Provide the [x, y] coordinate of the cell's center where the given text is located.  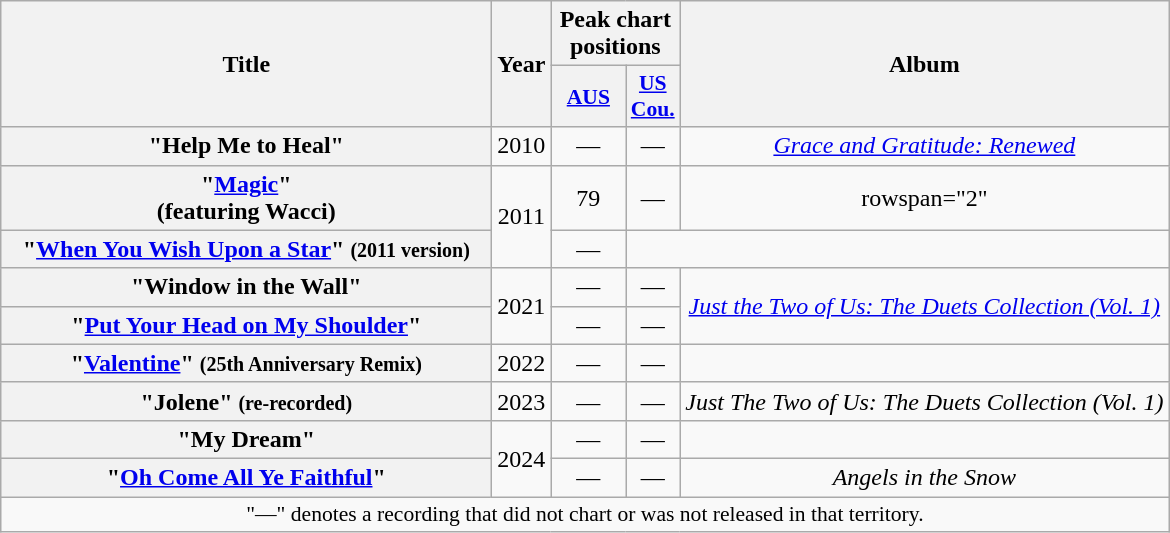
2024 [522, 458]
USCou. [653, 96]
"When You Wish Upon a Star" (2011 version) [246, 249]
79 [588, 198]
Peak chart positions [616, 34]
"My Dream" [246, 439]
2022 [522, 363]
Just The Two of Us: The Duets Collection (Vol. 1) [924, 401]
Angels in the Snow [924, 477]
"Jolene" (re-recorded) [246, 401]
rowspan="2" [924, 198]
"—" denotes a recording that did not chart or was not released in that territory. [585, 514]
AUS [588, 96]
Title [246, 64]
"Oh Come All Ye Faithful" [246, 477]
Year [522, 64]
"Window in the Wall" [246, 287]
Grace and Gratitude: Renewed [924, 146]
2023 [522, 401]
"Put Your Head on My Shoulder" [246, 325]
"Magic" (featuring Wacci) [246, 198]
"Help Me to Heal" [246, 146]
2010 [522, 146]
Just the Two of Us: The Duets Collection (Vol. 1) [924, 306]
2011 [522, 216]
"Valentine" (25th Anniversary Remix) [246, 363]
2021 [522, 306]
Album [924, 64]
